Determine the [X, Y] coordinate at the center of the cell enclosing the given text.  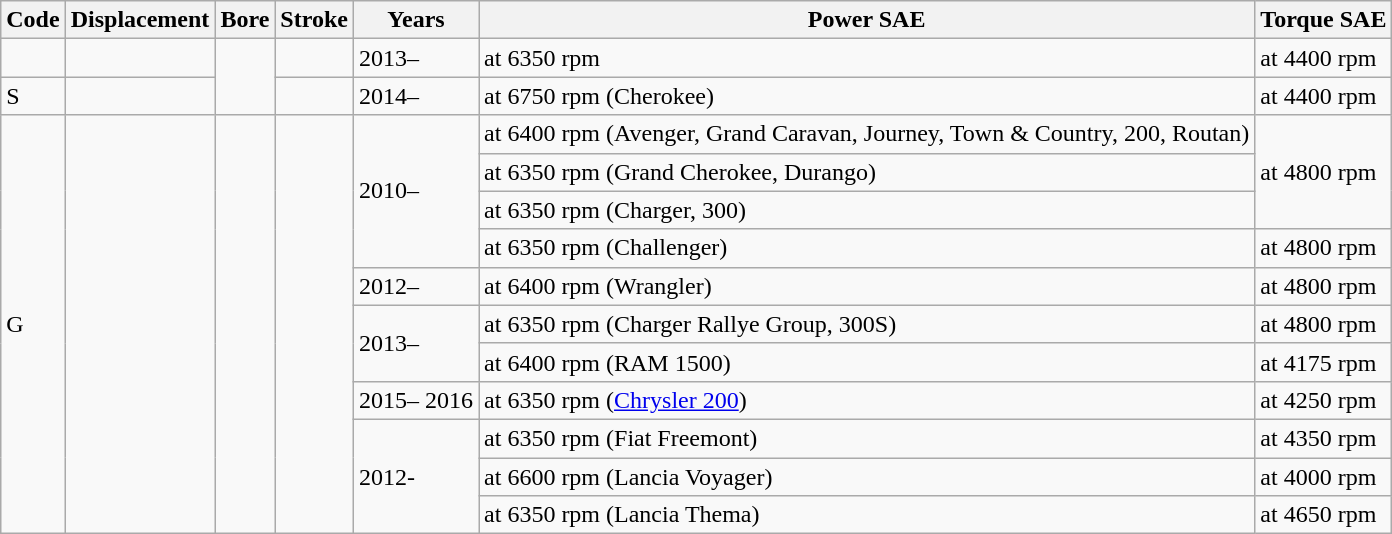
Torque SAE [1324, 20]
Power SAE [867, 20]
2010– [416, 191]
at 6350 rpm (Charger Rallye Group, 300S) [867, 324]
2014– [416, 96]
at 6750 rpm (Cherokee) [867, 96]
at 6400 rpm (RAM 1500) [867, 362]
at 6350 rpm (Fiat Freemont) [867, 438]
Displacement [140, 20]
at 6400 rpm (Wrangler) [867, 286]
at 6350 rpm [867, 58]
at 6350 rpm (Chrysler 200) [867, 400]
G [33, 324]
at 6350 rpm (Charger, 300) [867, 210]
2012- [416, 476]
at 4250 rpm [1324, 400]
Years [416, 20]
at 4175 rpm [1324, 362]
at 4350 rpm [1324, 438]
2012– [416, 286]
Stroke [314, 20]
at 6350 rpm (Grand Cherokee, Durango) [867, 172]
S [33, 96]
at 4000 rpm [1324, 477]
Code [33, 20]
at 6350 rpm (Lancia Thema) [867, 515]
at 6600 rpm (Lancia Voyager) [867, 477]
at 6400 rpm (Avenger, Grand Caravan, Journey, Town & Country, 200, Routan) [867, 134]
at 4650 rpm [1324, 515]
Bore [245, 20]
2015– 2016 [416, 400]
at 6350 rpm (Challenger) [867, 248]
